Detect which cell encompasses the target text, then output its [X, Y] center coordinate. 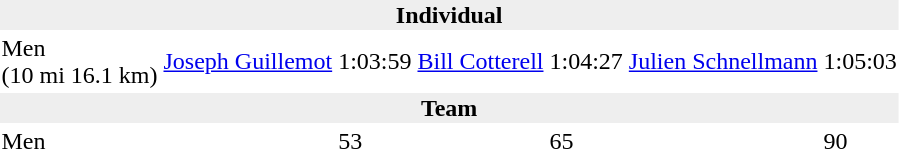
Men(10 mi 16.1 km) [80, 62]
Joseph Guillemot [248, 62]
1:03:59 [375, 62]
Julien Schnellmann [723, 62]
1:05:03 [860, 62]
Individual [449, 15]
1:04:27 [586, 62]
Bill Cotterell [480, 62]
Team [449, 108]
